Capture the cell that displays the provided text and extract its (x, y) central coordinate. 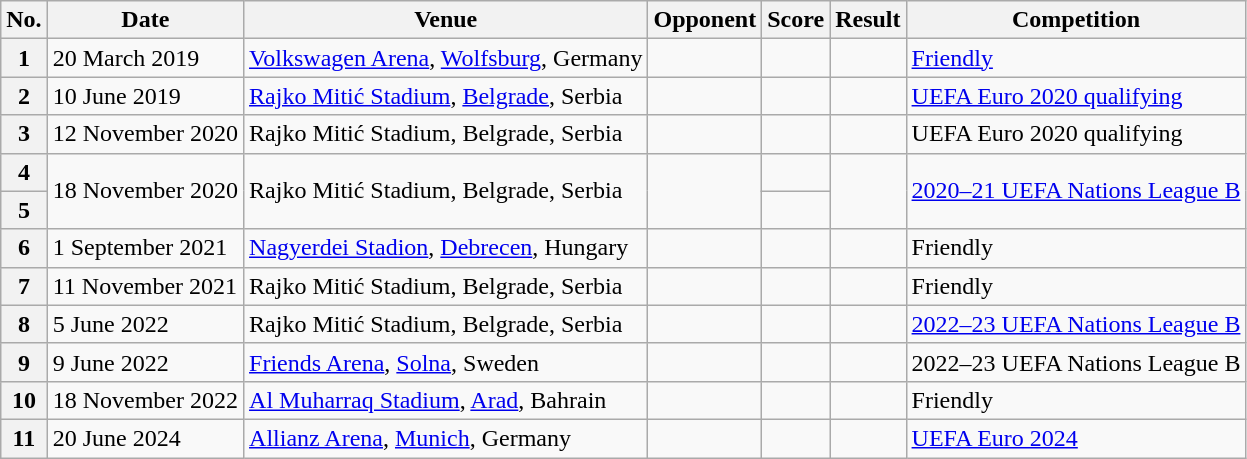
20 June 2024 (145, 438)
20 March 2019 (145, 58)
9 (24, 362)
6 (24, 248)
11 November 2021 (145, 286)
4 (24, 172)
Allianz Arena, Munich, Germany (446, 438)
10 (24, 400)
11 (24, 438)
12 November 2020 (145, 134)
5 (24, 210)
3 (24, 134)
Opponent (705, 20)
7 (24, 286)
9 June 2022 (145, 362)
Nagyerdei Stadion, Debrecen, Hungary (446, 248)
18 November 2020 (145, 191)
Date (145, 20)
2020–21 UEFA Nations League B (1076, 191)
1 (24, 58)
Score (796, 20)
UEFA Euro 2024 (1076, 438)
5 June 2022 (145, 324)
Volkswagen Arena, Wolfsburg, Germany (446, 58)
Friends Arena, Solna, Sweden (446, 362)
10 June 2019 (145, 96)
2 (24, 96)
No. (24, 20)
18 November 2022 (145, 400)
Venue (446, 20)
Result (868, 20)
Al Muharraq Stadium, Arad, Bahrain (446, 400)
8 (24, 324)
1 September 2021 (145, 248)
Competition (1076, 20)
